Find where the given text appears and provide that cell's center as (X, Y) coordinate. 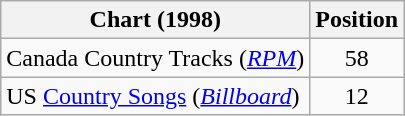
Chart (1998) (156, 20)
Position (357, 20)
58 (357, 58)
12 (357, 96)
US Country Songs (Billboard) (156, 96)
Canada Country Tracks (RPM) (156, 58)
